Pinpoint the cell where the given text exists, returning its [X, Y] midpoint coordinate. 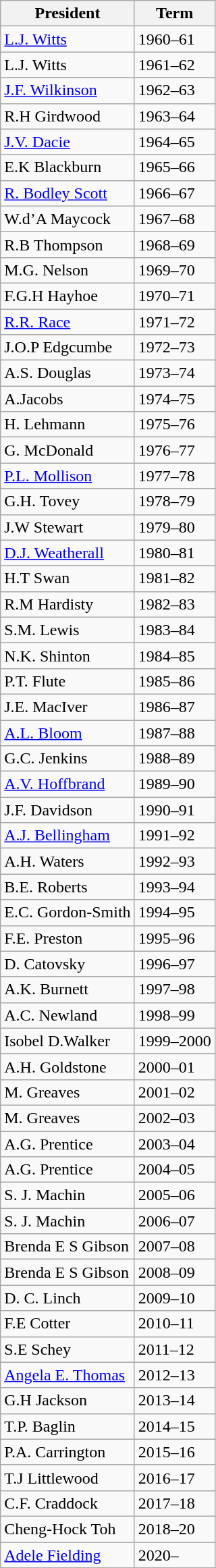
2003–04 [174, 1144]
2010–11 [174, 1324]
1962–63 [174, 90]
A.H. Goldstone [67, 1066]
2017–18 [174, 1503]
A.V. Hoffbrand [67, 784]
2001–02 [174, 1092]
A.Jacobs [67, 399]
2009–10 [174, 1298]
Angela E. Thomas [67, 1375]
1987–88 [174, 732]
1996–97 [174, 964]
N.K. Shinton [67, 655]
R.R. Race [67, 322]
G.H Jackson [67, 1401]
2018–20 [174, 1529]
2004–05 [174, 1170]
J.E. MacIver [67, 707]
1995–96 [174, 938]
1986–87 [174, 707]
1960–61 [174, 39]
A.K. Burnett [67, 990]
1971–72 [174, 322]
J.V. Dacie [67, 142]
1984–85 [174, 655]
R.M Hardisty [67, 604]
P.L. Mollison [67, 476]
Term [174, 13]
E.K Blackburn [67, 167]
F.E Cotter [67, 1324]
R.B Thompson [67, 244]
2015–16 [174, 1452]
1969–70 [174, 270]
G. McDonald [67, 450]
B.E. Roberts [67, 887]
1993–94 [174, 887]
1965–66 [174, 167]
1977–78 [174, 476]
1990–91 [174, 810]
1968–69 [174, 244]
1976–77 [174, 450]
2012–13 [174, 1375]
1985–86 [174, 681]
P.A. Carrington [67, 1452]
Cheng-Hock Toh [67, 1529]
2000–01 [174, 1066]
2006–07 [174, 1221]
T.J Littlewood [67, 1478]
1997–98 [174, 990]
1982–83 [174, 604]
1991–92 [174, 836]
1989–90 [174, 784]
J.F. Davidson [67, 810]
H. Lehmann [67, 425]
S.E Schey [67, 1349]
1973–74 [174, 373]
A.L. Bloom [67, 732]
1967–68 [174, 219]
2008–09 [174, 1272]
1988–89 [174, 759]
A.J. Bellingham [67, 836]
F.E. Preston [67, 938]
D. Catovsky [67, 964]
1998–99 [174, 1015]
1975–76 [174, 425]
G.H. Tovey [67, 502]
J.O.P Edgcumbe [67, 348]
R.H Girdwood [67, 116]
1970–71 [174, 296]
J.W Stewart [67, 527]
1980–81 [174, 553]
1994–95 [174, 913]
2007–08 [174, 1247]
President [67, 13]
A.S. Douglas [67, 373]
Adele Fielding [67, 1555]
1979–80 [174, 527]
1963–64 [174, 116]
2014–15 [174, 1426]
H.T Swan [67, 578]
S.M. Lewis [67, 630]
Isobel D.Walker [67, 1041]
P.T. Flute [67, 681]
2016–17 [174, 1478]
1999–2000 [174, 1041]
2020– [174, 1555]
M.G. Nelson [67, 270]
1964–65 [174, 142]
T.P. Baglin [67, 1426]
F.G.H Hayhoe [67, 296]
1966–67 [174, 193]
2005–06 [174, 1195]
1974–75 [174, 399]
E.C. Gordon-Smith [67, 913]
2011–12 [174, 1349]
A.H. Waters [67, 861]
2013–14 [174, 1401]
D. C. Linch [67, 1298]
2002–03 [174, 1118]
1972–73 [174, 348]
C.F. Craddock [67, 1503]
D.J. Weatherall [67, 553]
R. Bodley Scott [67, 193]
J.F. Wilkinson [67, 90]
1978–79 [174, 502]
1992–93 [174, 861]
1961–62 [174, 65]
G.C. Jenkins [67, 759]
1981–82 [174, 578]
W.d’A Maycock [67, 219]
1983–84 [174, 630]
A.C. Newland [67, 1015]
